Capture the cell that displays the provided text and extract its (x, y) central coordinate. 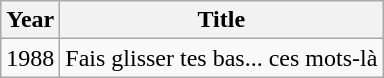
Title (222, 20)
Fais glisser tes bas... ces mots-là (222, 58)
Year (30, 20)
1988 (30, 58)
